Identify which cell holds the provided text, then report its (x, y) central coordinate. 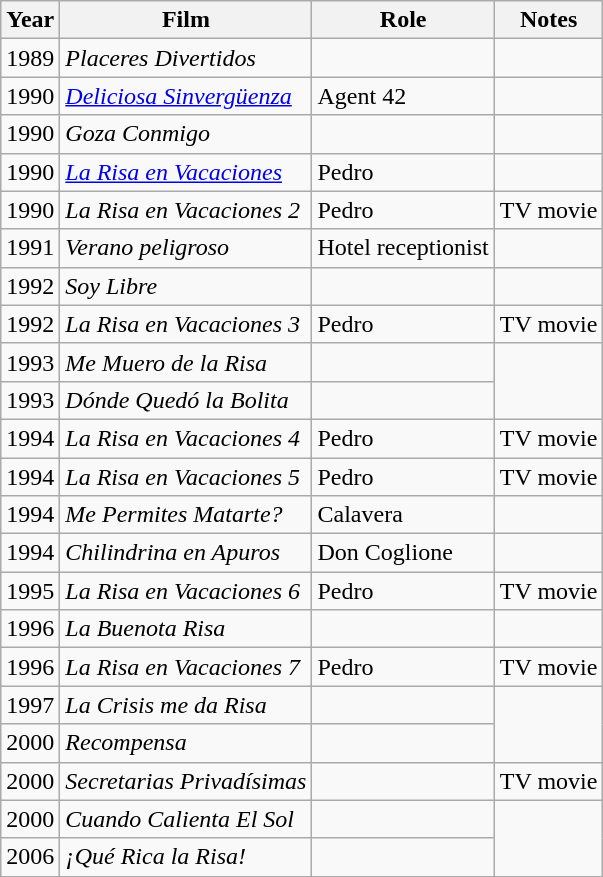
Me Permites Matarte? (186, 515)
La Risa en Vacaciones 6 (186, 591)
Role (403, 20)
Me Muero de la Risa (186, 362)
La Crisis me da Risa (186, 705)
Chilindrina en Apuros (186, 553)
1989 (30, 58)
Cuando Calienta El Sol (186, 819)
Year (30, 20)
¡Qué Rica la Risa! (186, 857)
Don Coglione (403, 553)
Film (186, 20)
La Risa en Vacaciones 4 (186, 438)
La Risa en Vacaciones 5 (186, 477)
1995 (30, 591)
Goza Conmigo (186, 134)
Verano peligroso (186, 248)
Notes (548, 20)
Secretarias Privadísimas (186, 781)
Hotel receptionist (403, 248)
La Risa en Vacaciones (186, 172)
Placeres Divertidos (186, 58)
Calavera (403, 515)
1997 (30, 705)
1991 (30, 248)
Dónde Quedó la Bolita (186, 400)
La Risa en Vacaciones 7 (186, 667)
La Risa en Vacaciones 2 (186, 210)
2006 (30, 857)
Recompensa (186, 743)
Soy Libre (186, 286)
La Risa en Vacaciones 3 (186, 324)
Agent 42 (403, 96)
La Buenota Risa (186, 629)
Deliciosa Sinvergüenza (186, 96)
